Determine the (X, Y) coordinate at the center of the cell enclosing the given text.  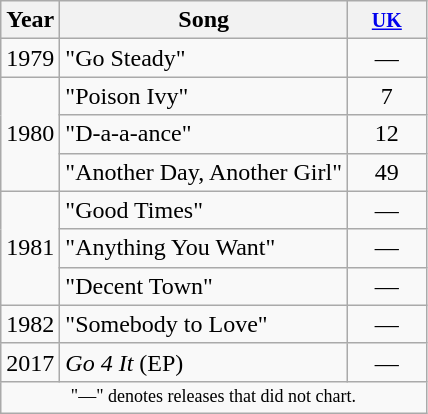
Year (30, 20)
1982 (30, 324)
2017 (30, 362)
Song (204, 20)
UK (388, 20)
"Anything You Want" (204, 248)
7 (388, 96)
Go 4 It (EP) (204, 362)
"Go Steady" (204, 58)
"Somebody to Love" (204, 324)
1980 (30, 134)
"Another Day, Another Girl" (204, 172)
"Poison Ivy" (204, 96)
"—" denotes releases that did not chart. (214, 396)
"D-a-a-ance" (204, 134)
"Good Times" (204, 210)
12 (388, 134)
"Decent Town" (204, 286)
1979 (30, 58)
49 (388, 172)
1981 (30, 248)
